Provide the (x, y) coordinate of the cell's center where the given text is located.  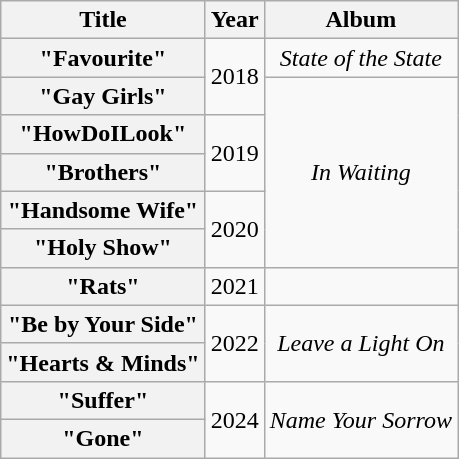
Title (103, 20)
2021 (234, 286)
"HowDoILook" (103, 134)
"Be by Your Side" (103, 324)
"Brothers" (103, 172)
Leave a Light On (360, 343)
"Suffer" (103, 400)
2022 (234, 343)
2020 (234, 229)
2019 (234, 153)
2018 (234, 77)
Album (360, 20)
2024 (234, 419)
"Holy Show" (103, 248)
"Gone" (103, 438)
In Waiting (360, 172)
"Hearts & Minds" (103, 362)
"Gay Girls" (103, 96)
Name Your Sorrow (360, 419)
"Favourite" (103, 58)
State of the State (360, 58)
"Handsome Wife" (103, 210)
"Rats" (103, 286)
Year (234, 20)
